Extract the [x, y] coordinate from the center of the cell holding the provided text.  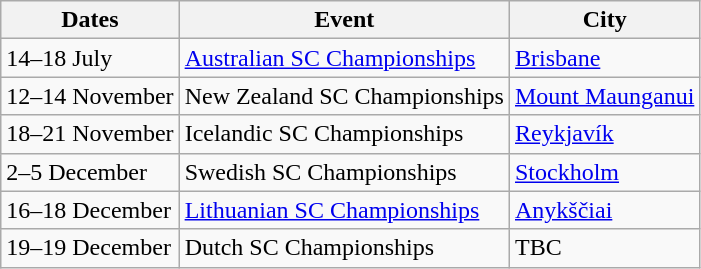
Icelandic SC Championships [344, 134]
18–21 November [90, 134]
Reykjavík [604, 134]
Swedish SC Championships [344, 172]
Anykščiai [604, 210]
Brisbane [604, 58]
Dutch SC Championships [344, 248]
Dates [90, 20]
12–14 November [90, 96]
16–18 December [90, 210]
19–19 December [90, 248]
TBC [604, 248]
Australian SC Championships [344, 58]
Lithuanian SC Championships [344, 210]
14–18 July [90, 58]
Mount Maunganui [604, 96]
New Zealand SC Championships [344, 96]
City [604, 20]
Stockholm [604, 172]
2–5 December [90, 172]
Event [344, 20]
